Determine the (x, y) coordinate at the center of the cell enclosing the given text.  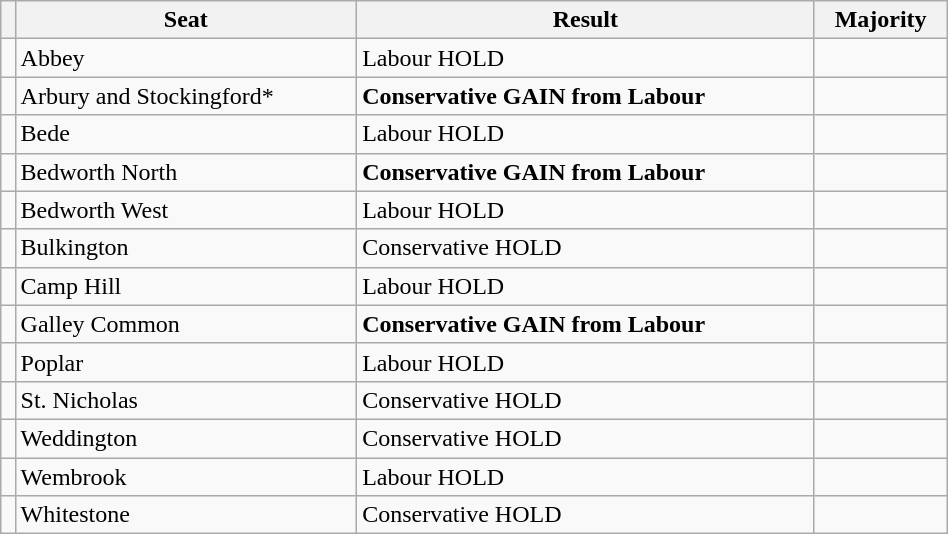
Weddington (186, 438)
Seat (186, 20)
Wembrook (186, 477)
St. Nicholas (186, 400)
Arbury and Stockingford* (186, 96)
Galley Common (186, 324)
Camp Hill (186, 286)
Bedworth West (186, 210)
Whitestone (186, 515)
Bedworth North (186, 172)
Bulkington (186, 248)
Bede (186, 134)
Majority (880, 20)
Poplar (186, 362)
Abbey (186, 58)
Result (586, 20)
